Determine the (x, y) coordinate at the center of the cell enclosing the given text.  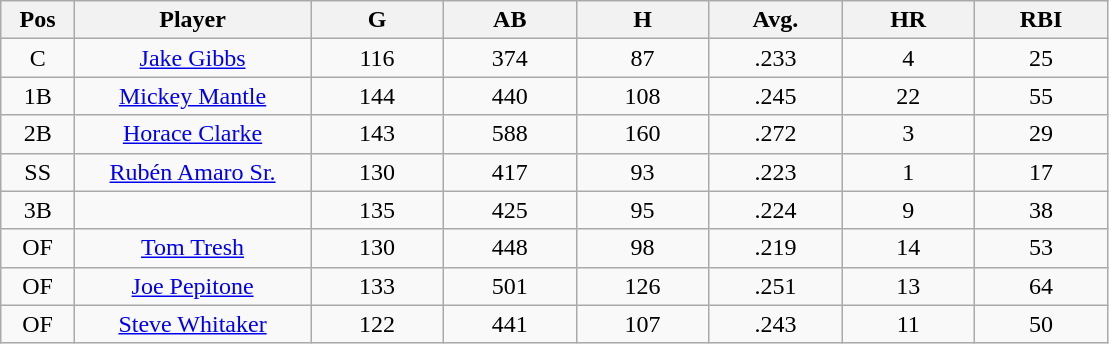
.251 (776, 286)
2B (38, 134)
3 (908, 134)
448 (510, 248)
160 (642, 134)
C (38, 58)
135 (378, 210)
126 (642, 286)
3B (38, 210)
107 (642, 324)
25 (1042, 58)
Player (193, 20)
144 (378, 96)
Pos (38, 20)
133 (378, 286)
425 (510, 210)
374 (510, 58)
G (378, 20)
98 (642, 248)
Steve Whitaker (193, 324)
87 (642, 58)
29 (1042, 134)
4 (908, 58)
64 (1042, 286)
417 (510, 172)
Rubén Amaro Sr. (193, 172)
143 (378, 134)
.243 (776, 324)
501 (510, 286)
22 (908, 96)
AB (510, 20)
H (642, 20)
441 (510, 324)
116 (378, 58)
Mickey Mantle (193, 96)
Tom Tresh (193, 248)
HR (908, 20)
.233 (776, 58)
.219 (776, 248)
588 (510, 134)
93 (642, 172)
Joe Pepitone (193, 286)
.223 (776, 172)
.272 (776, 134)
53 (1042, 248)
11 (908, 324)
1B (38, 96)
9 (908, 210)
.245 (776, 96)
Jake Gibbs (193, 58)
17 (1042, 172)
50 (1042, 324)
440 (510, 96)
13 (908, 286)
Horace Clarke (193, 134)
1 (908, 172)
RBI (1042, 20)
38 (1042, 210)
108 (642, 96)
14 (908, 248)
95 (642, 210)
55 (1042, 96)
122 (378, 324)
Avg. (776, 20)
.224 (776, 210)
SS (38, 172)
